Detect which cell encompasses the target text, then output its [x, y] center coordinate. 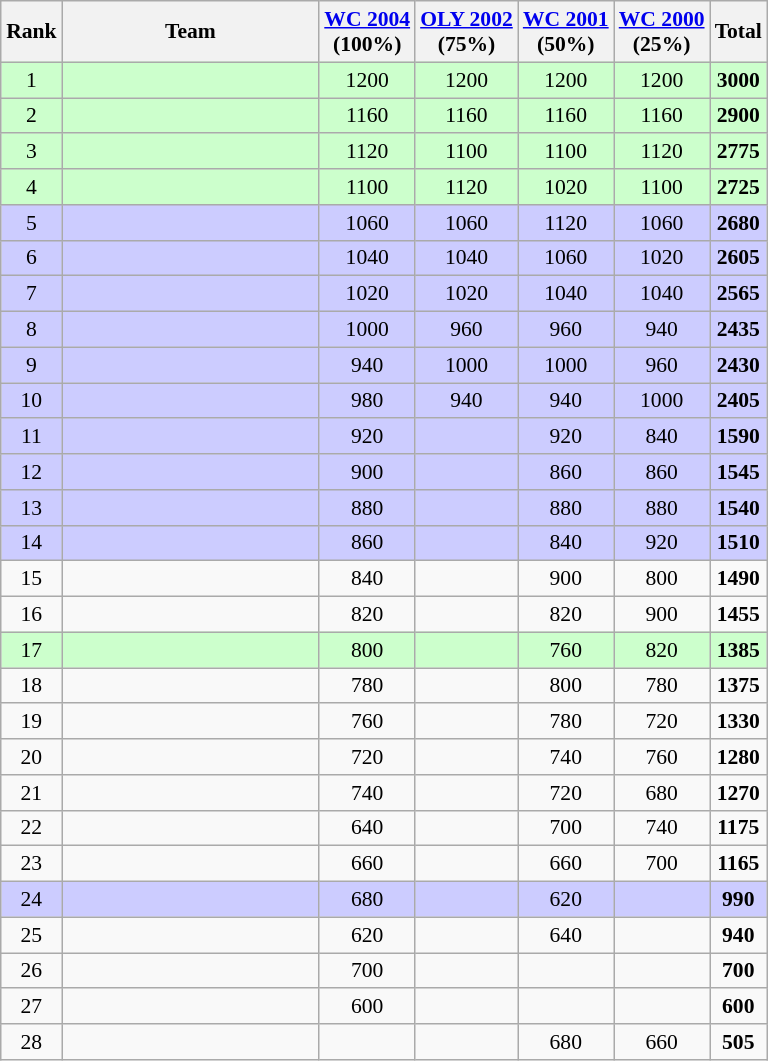
19 [32, 722]
1165 [738, 864]
5 [32, 223]
18 [32, 686]
1540 [738, 508]
2605 [738, 258]
3000 [738, 80]
1590 [738, 437]
1490 [738, 579]
1385 [738, 650]
7 [32, 294]
20 [32, 757]
12 [32, 472]
23 [32, 864]
Total [738, 32]
10 [32, 401]
6 [32, 258]
22 [32, 828]
OLY 2002(75%) [466, 32]
3 [32, 152]
WC 2000(25%) [662, 32]
1330 [738, 722]
Rank [32, 32]
2775 [738, 152]
Team [191, 32]
1510 [738, 543]
2430 [738, 365]
25 [32, 935]
24 [32, 900]
28 [32, 1042]
990 [738, 900]
1270 [738, 793]
2405 [738, 401]
WC 2001(50%) [566, 32]
505 [738, 1042]
1280 [738, 757]
2680 [738, 223]
2435 [738, 330]
1455 [738, 615]
9 [32, 365]
1375 [738, 686]
2725 [738, 187]
14 [32, 543]
21 [32, 793]
1175 [738, 828]
1 [32, 80]
26 [32, 971]
2565 [738, 294]
17 [32, 650]
WC 2004(100%) [367, 32]
980 [367, 401]
13 [32, 508]
2900 [738, 116]
2 [32, 116]
16 [32, 615]
27 [32, 1007]
8 [32, 330]
1545 [738, 472]
15 [32, 579]
11 [32, 437]
4 [32, 187]
